Capture the cell that displays the provided text and extract its (x, y) central coordinate. 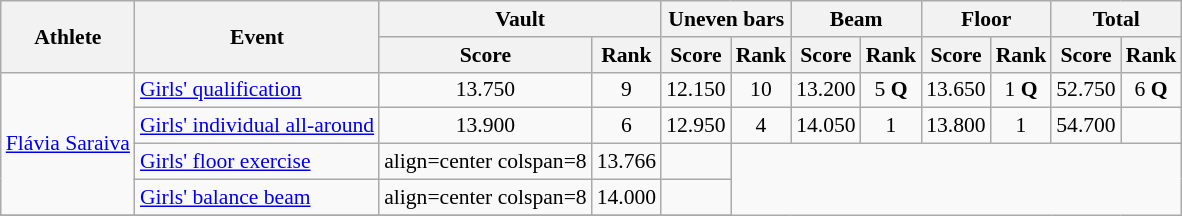
Event (257, 36)
Girls' qualification (257, 90)
13.900 (485, 126)
10 (762, 90)
5 Q (892, 90)
Floor (986, 19)
Athlete (68, 36)
14.000 (626, 197)
Girls' balance beam (257, 197)
1 Q (1022, 90)
6 (626, 126)
12.150 (696, 90)
52.750 (1086, 90)
4 (762, 126)
14.050 (826, 126)
9 (626, 90)
Girls' individual all-around (257, 126)
13.800 (956, 126)
Beam (856, 19)
12.950 (696, 126)
Vault (520, 19)
Flávia Saraiva (68, 143)
13.650 (956, 90)
13.766 (626, 162)
Total (1116, 19)
54.700 (1086, 126)
Girls' floor exercise (257, 162)
6 Q (1152, 90)
Uneven bars (726, 19)
13.200 (826, 90)
13.750 (485, 90)
